Capture the cell that displays the provided text and extract its [x, y] central coordinate. 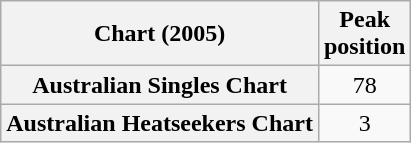
Australian Heatseekers Chart [160, 123]
3 [364, 123]
Peakposition [364, 34]
Chart (2005) [160, 34]
78 [364, 85]
Australian Singles Chart [160, 85]
